Output the [x, y] coordinate of the center of the cell containing the given text.  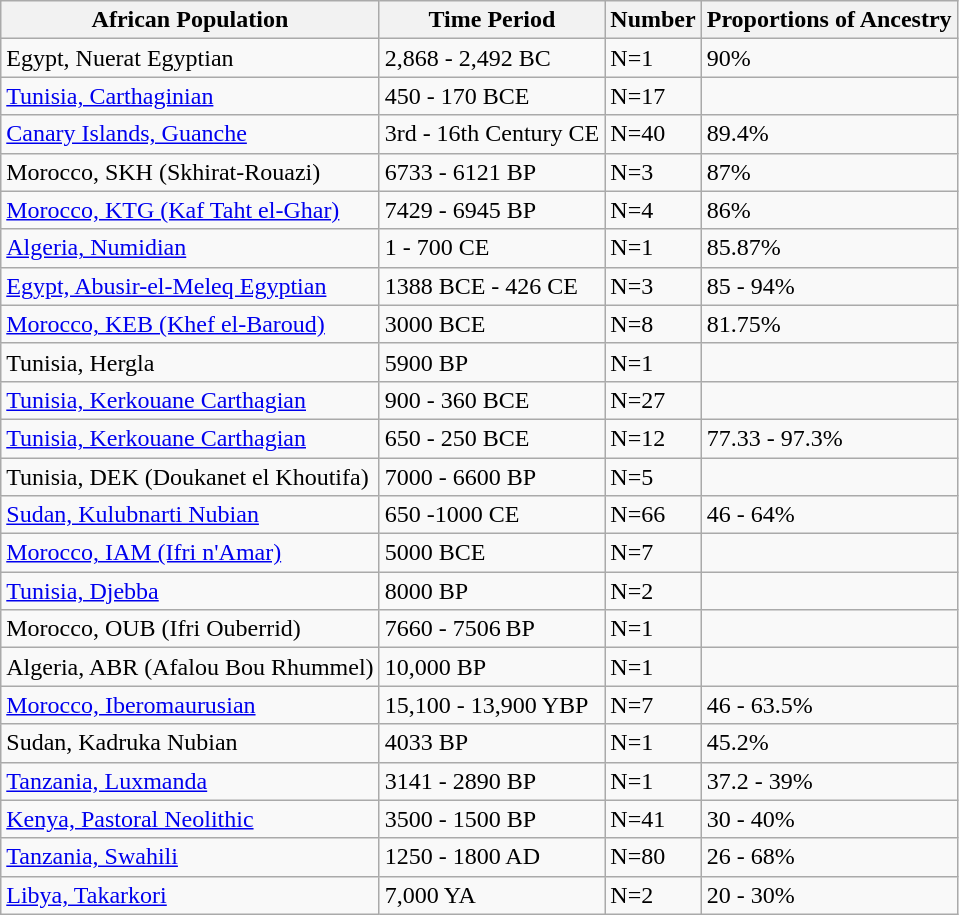
Morocco, Iberomaurusian [190, 705]
Egypt, Abusir-el-Meleq Egyptian [190, 286]
Tunisia, DEK (Doukanet el Khoutifa) [190, 477]
Kenya, Pastoral Neolithic [190, 819]
4033 BP [492, 743]
900 - 360 BCE [492, 400]
26 - 68% [829, 857]
Morocco, SKH (Skhirat-Rouazi) [190, 172]
7000 - 6600 BP [492, 477]
6733 - 6121 BP [492, 172]
450 - 170 BCE [492, 96]
20 - 30% [829, 895]
Algeria, Numidian [190, 248]
Egypt, Nuerat Egyptian [190, 58]
46 - 64% [829, 515]
Morocco, KTG (Kaf Taht el-Ghar) [190, 210]
N=41 [653, 819]
N=66 [653, 515]
Proportions of Ancestry [829, 20]
3rd - 16th Century CE [492, 134]
3000 BCE [492, 324]
Libya, Takarkori [190, 895]
7429 - 6945 BP [492, 210]
37.2 - 39% [829, 781]
Tunisia, Hergla [190, 362]
N=5 [653, 477]
3141 - 2890 BP [492, 781]
N=80 [653, 857]
N=8 [653, 324]
Morocco, KEB (Khef el-Baroud) [190, 324]
Number [653, 20]
Algeria, ABR (Afalou Bou Rhummel) [190, 667]
8000 BP [492, 591]
N=17 [653, 96]
N=12 [653, 438]
Sudan, Kulubnarti Nubian [190, 515]
85 - 94% [829, 286]
Tanzania, Luxmanda [190, 781]
7660 - 7506 BP [492, 629]
650 - 250 BCE [492, 438]
1 - 700 CE [492, 248]
Tunisia, Djebba [190, 591]
89.4% [829, 134]
2,868 - 2,492 BC [492, 58]
86% [829, 210]
85.87% [829, 248]
Tanzania, Swahili [190, 857]
30 - 40% [829, 819]
87% [829, 172]
Time Period [492, 20]
3500 - 1500 BP [492, 819]
1250 - 1800 AD [492, 857]
Sudan, Kadruka Nubian [190, 743]
Canary Islands, Guanche [190, 134]
N=4 [653, 210]
90% [829, 58]
1388 BCE - 426 CE [492, 286]
5900 BP [492, 362]
N=27 [653, 400]
15,100 - 13,900 YBP [492, 705]
10,000 BP [492, 667]
7,000 YA [492, 895]
Tunisia, Carthaginian [190, 96]
77.33 - 97.3% [829, 438]
81.75% [829, 324]
N=40 [653, 134]
45.2% [829, 743]
Morocco, OUB (Ifri Ouberrid) [190, 629]
Morocco, IAM (Ifri n'Amar) [190, 553]
African Population [190, 20]
5000 BCE [492, 553]
650 -1000 CE [492, 515]
46 - 63.5% [829, 705]
